Identify which cell holds the provided text, then report its (X, Y) central coordinate. 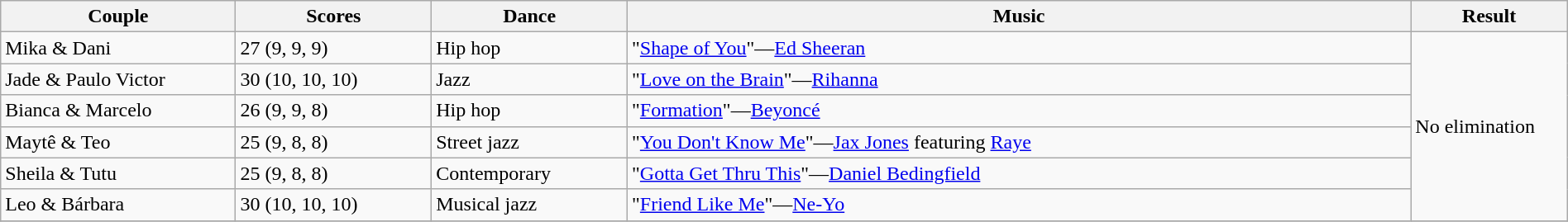
Jazz (529, 79)
"Love on the Brain"—Rihanna (1019, 79)
Dance (529, 17)
"Formation"—Beyoncé (1019, 111)
Sheila & Tutu (118, 173)
"Gotta Get Thru This"—Daniel Bedingfield (1019, 173)
Street jazz (529, 142)
Jade & Paulo Victor (118, 79)
Contemporary (529, 173)
Leo & Bárbara (118, 205)
26 (9, 9, 8) (334, 111)
Scores (334, 17)
Music (1019, 17)
Musical jazz (529, 205)
Result (1489, 17)
27 (9, 9, 9) (334, 48)
Mika & Dani (118, 48)
Bianca & Marcelo (118, 111)
"You Don't Know Me"—Jax Jones featuring Raye (1019, 142)
"Shape of You"—Ed Sheeran (1019, 48)
"Friend Like Me"—Ne-Yo (1019, 205)
Couple (118, 17)
Maytê & Teo (118, 142)
No elimination (1489, 126)
